Search for the cell housing the specified text and yield its [X, Y] center coordinate. 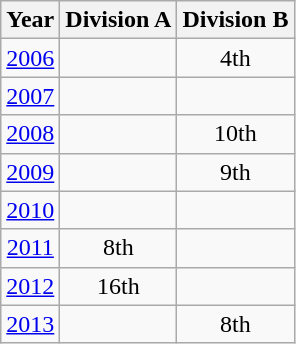
2006 [30, 58]
2008 [30, 134]
10th [236, 134]
Division A [118, 20]
Division B [236, 20]
2009 [30, 172]
2011 [30, 248]
2007 [30, 96]
Year [30, 20]
2012 [30, 286]
4th [236, 58]
9th [236, 172]
2010 [30, 210]
2013 [30, 324]
16th [118, 286]
